Search for the cell housing the specified text and yield its (X, Y) center coordinate. 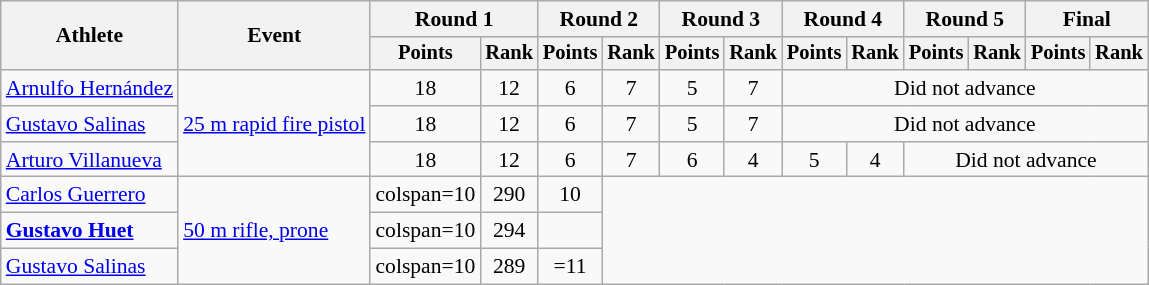
294 (509, 231)
Carlos Guerrero (90, 195)
Athlete (90, 36)
289 (509, 267)
Round 4 (843, 19)
Round 5 (965, 19)
Round 3 (721, 19)
50 m rifle, prone (274, 230)
Event (274, 36)
=11 (570, 267)
Arnulfo Hernández (90, 88)
Final (1087, 19)
290 (509, 195)
Gustavo Huet (90, 231)
Round 1 (454, 19)
Round 2 (599, 19)
10 (570, 195)
25 m rapid fire pistol (274, 124)
Arturo Villanueva (90, 160)
